Identify which cell holds the provided text, then report its (X, Y) central coordinate. 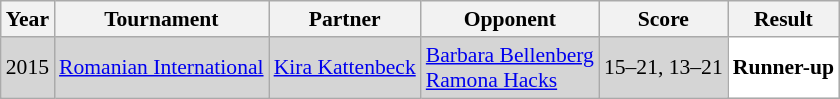
Year (28, 19)
Result (784, 19)
Runner-up (784, 68)
Barbara Bellenberg Ramona Hacks (510, 68)
Opponent (510, 19)
15–21, 13–21 (664, 68)
Tournament (162, 19)
Romanian International (162, 68)
Kira Kattenbeck (345, 68)
Score (664, 19)
Partner (345, 19)
2015 (28, 68)
